Search for the cell housing the specified text and yield its [x, y] center coordinate. 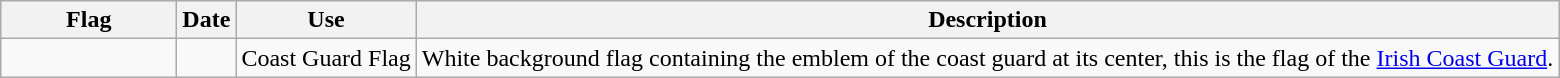
Coast Guard Flag [326, 58]
Flag [89, 20]
Description [987, 20]
Use [326, 20]
White background flag containing the emblem of the coast guard at its center, this is the flag of the Irish Coast Guard. [987, 58]
Date [206, 20]
